From the cell containing the given text, extract its center point as [x, y] coordinate. 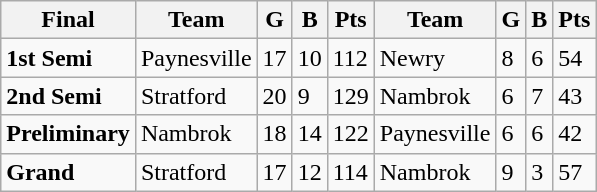
129 [350, 96]
Grand [68, 172]
Final [68, 20]
3 [540, 172]
Newry [435, 58]
114 [350, 172]
20 [274, 96]
14 [310, 134]
Preliminary [68, 134]
18 [274, 134]
1st Semi [68, 58]
10 [310, 58]
122 [350, 134]
54 [574, 58]
2nd Semi [68, 96]
12 [310, 172]
7 [540, 96]
57 [574, 172]
42 [574, 134]
112 [350, 58]
43 [574, 96]
8 [511, 58]
